Determine the (x, y) coordinate at the center of the cell enclosing the given text.  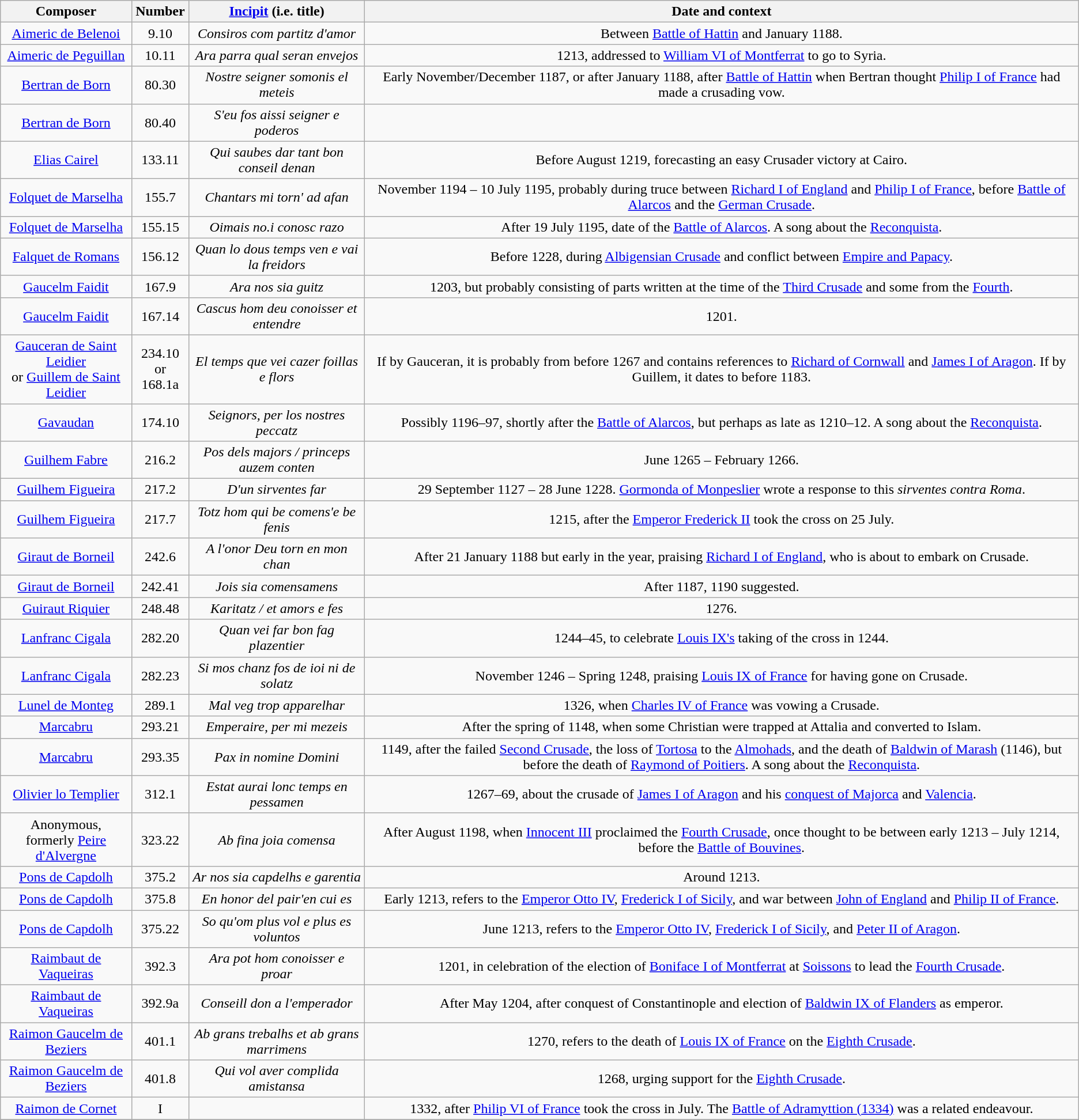
Pax in nomine Domini (277, 757)
Number (160, 12)
Ab fina joia comensa (277, 839)
1267–69, about the crusade of James I of Aragon and his conquest of Majorca and Valencia. (722, 794)
Consiros com partitz d'amor (277, 33)
80.40 (160, 122)
Possibly 1196–97, shortly after the Battle of Alarcos, but perhaps as late as 1210–12. A song about the Reconquista. (722, 422)
1201. (722, 316)
80.30 (160, 85)
375.2 (160, 877)
392.9a (160, 1004)
S'eu fos aissi seigner e poderos (277, 122)
Guilhem Fabre (66, 460)
1332, after Philip VI of France took the cross in July. The Battle of Adramyttion (1334) was a related endeavour. (722, 1108)
167.14 (160, 316)
Qui saubes dar tant bon conseil denan (277, 160)
Anonymous,formerly Peire d'Alvergne (66, 839)
Ab grans trebalhs et ab grans marrimens (277, 1042)
242.41 (160, 587)
Aimeric de Peguillan (66, 55)
216.2 (160, 460)
Before August 1219, forecasting an easy Crusader victory at Cairo. (722, 160)
155.15 (160, 227)
After 1187, 1190 suggested. (722, 587)
293.35 (160, 757)
Raimon de Cornet (66, 1108)
234.10or 168.1a (160, 369)
Conseill don a l'emperador (277, 1004)
312.1 (160, 794)
Ara nos sia guitz (277, 286)
174.10 (160, 422)
Around 1213. (722, 877)
167.9 (160, 286)
Date and context (722, 12)
1201, in celebration of the election of Boniface I of Montferrat at Soissons to lead the Fourth Crusade. (722, 967)
289.1 (160, 705)
1268, urging support for the Eighth Crusade. (722, 1079)
Early November/December 1187, or after January 1188, after Battle of Hattin when Bertran thought Philip I of France had made a crusading vow. (722, 85)
After the spring of 1148, when some Christian were trapped at Attalia and converted to Islam. (722, 727)
Aimeric de Belenoi (66, 33)
Incipit (i.e. title) (277, 12)
Chantars mi torn' ad afan (277, 197)
1244–45, to celebrate Louis IX's taking of the cross in 1244. (722, 638)
So qu'om plus vol e plus es voluntos (277, 929)
1215, after the Emperor Frederick II took the cross on 25 July. (722, 520)
242.6 (160, 557)
Falquet de Romans (66, 257)
After 19 July 1195, date of the Battle of Alarcos. A song about the Reconquista. (722, 227)
248.48 (160, 608)
Gauceran de Saint Leidieror Guillem de Saint Leidier (66, 369)
156.12 (160, 257)
Guiraut Riquier (66, 608)
375.8 (160, 899)
401.1 (160, 1042)
Estat aurai lonc temps en pessamen (277, 794)
Olivier lo Templier (66, 794)
Ara parra qual seran envejos (277, 55)
401.8 (160, 1079)
A l'onor Deu torn en mon chan (277, 557)
9.10 (160, 33)
217.2 (160, 490)
Mal veg trop apparelhar (277, 705)
1326, when Charles IV of France was vowing a Crusade. (722, 705)
November 1246 – Spring 1248, praising Louis IX of France for having gone on Crusade. (722, 675)
I (160, 1108)
After August 1198, when Innocent III proclaimed the Fourth Crusade, once thought to be between early 1213 – July 1214, before the Battle of Bouvines. (722, 839)
Nostre seigner somonis el meteis (277, 85)
282.20 (160, 638)
After 21 January 1188 but early in the year, praising Richard I of England, who is about to embark on Crusade. (722, 557)
Between Battle of Hattin and January 1188. (722, 33)
Jois sia comensamens (277, 587)
June 1213, refers to the Emperor Otto IV, Frederick I of Sicily, and Peter II of Aragon. (722, 929)
375.22 (160, 929)
1276. (722, 608)
Seignors, per los nostres peccatz (277, 422)
Quan lo dous temps ven e vai la freidors (277, 257)
Qui vol aver complida amistansa (277, 1079)
Oimais no.i conosc razo (277, 227)
El temps que vei cazer foillas e flors (277, 369)
Pos dels majors / princeps auzem conten (277, 460)
Ara pot hom conoisser e proar (277, 967)
1270, refers to the death of Louis IX of France on the Eighth Crusade. (722, 1042)
1203, but probably consisting of parts written at the time of the Third Crusade and some from the Fourth. (722, 286)
Lunel de Monteg (66, 705)
Quan vei far bon fag plazentier (277, 638)
June 1265 – February 1266. (722, 460)
29 September 1127 – 28 June 1228. Gormonda of Monpeslier wrote a response to this sirventes contra Roma. (722, 490)
133.11 (160, 160)
Emperaire, per mi mezeis (277, 727)
Si mos chanz fos de ioi ni de solatz (277, 675)
Cascus hom deu conoisser et entendre (277, 316)
Karitatz / et amors e fes (277, 608)
155.7 (160, 197)
Ar nos sia capdelhs e garentia (277, 877)
282.23 (160, 675)
10.11 (160, 55)
En honor del pair'en cui es (277, 899)
293.21 (160, 727)
Before 1228, during Albigensian Crusade and conflict between Empire and Papacy. (722, 257)
Gavaudan (66, 422)
Totz hom qui be comens'e be fenis (277, 520)
217.7 (160, 520)
Early 1213, refers to the Emperor Otto IV, Frederick I of Sicily, and war between John of England and Philip II of France. (722, 899)
392.3 (160, 967)
Composer (66, 12)
D'un sirventes far (277, 490)
After May 1204, after conquest of Constantinople and election of Baldwin IX of Flanders as emperor. (722, 1004)
Elias Cairel (66, 160)
1213, addressed to William VI of Montferrat to go to Syria. (722, 55)
323.22 (160, 839)
